Provide the [x, y] coordinate of the cell's center where the given text is located.  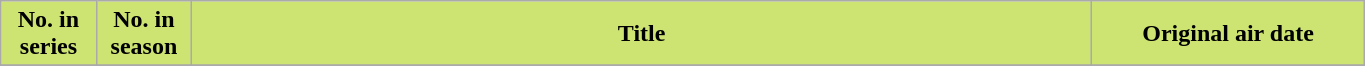
No. inseason [144, 34]
Original air date [1228, 34]
No. inseries [48, 34]
Title [642, 34]
